Capture the cell that displays the provided text and extract its [x, y] central coordinate. 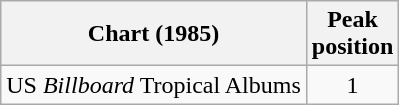
Chart (1985) [154, 34]
1 [352, 85]
Peakposition [352, 34]
US Billboard Tropical Albums [154, 85]
